Return [x, y] of the center of cell containing provided text 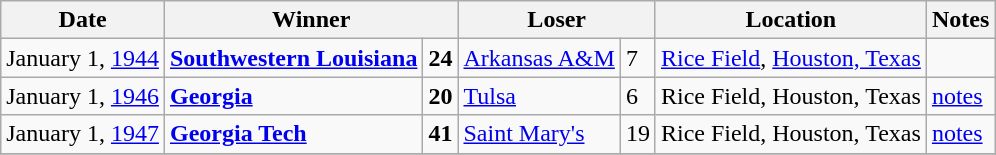
Southwestern Louisiana [293, 58]
Loser [556, 20]
Date [83, 20]
20 [440, 96]
24 [440, 58]
Saint Mary's [539, 134]
19 [638, 134]
7 [638, 58]
January 1, 1944 [83, 58]
Tulsa [539, 96]
Arkansas A&M [539, 58]
41 [440, 134]
6 [638, 96]
Location [790, 20]
Winner [311, 20]
January 1, 1947 [83, 134]
Notes [960, 20]
Georgia Tech [293, 134]
January 1, 1946 [83, 96]
Georgia [293, 96]
